Detect which cell encompasses the target text, then output its [x, y] center coordinate. 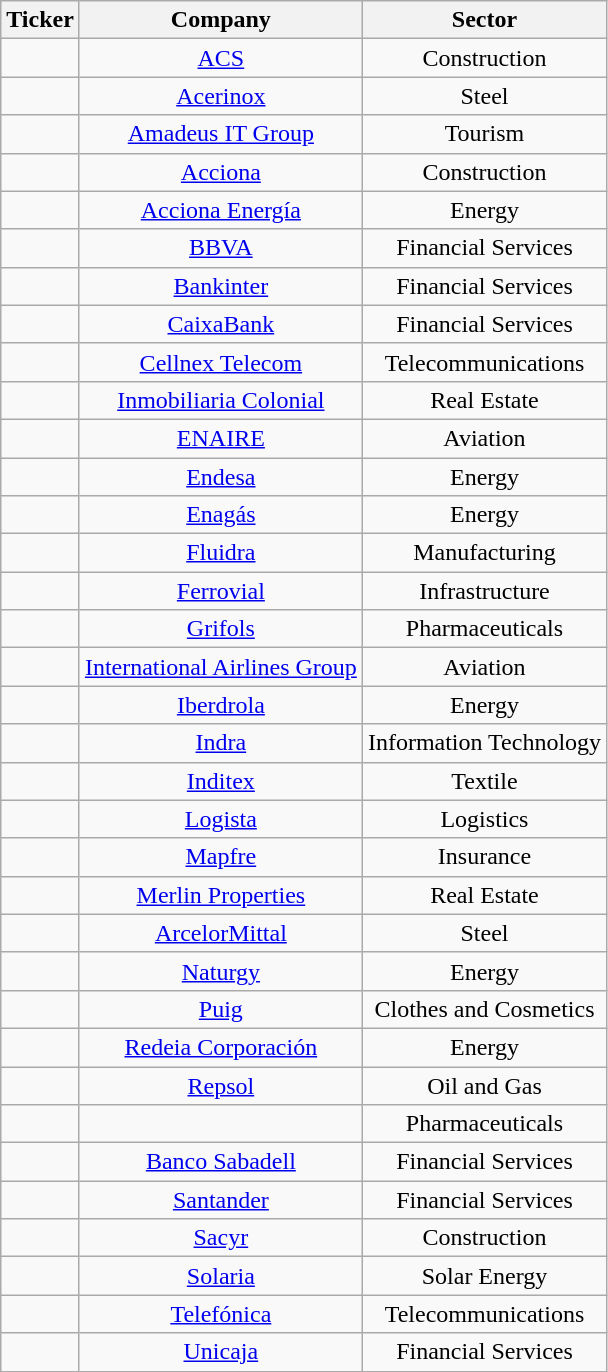
Mapfre [220, 857]
Sacyr [220, 1238]
Textile [484, 781]
Merlin Properties [220, 895]
ACS [220, 58]
Ticker [40, 20]
CaixaBank [220, 324]
Oil and Gas [484, 1085]
Puig [220, 1009]
Enagás [220, 515]
Solar Energy [484, 1276]
Logista [220, 819]
Bankinter [220, 286]
Acciona [220, 172]
Fluidra [220, 553]
Insurance [484, 857]
Sector [484, 20]
Inmobiliaria Colonial [220, 400]
Logistics [484, 819]
Redeia Corporación [220, 1047]
Information Technology [484, 743]
Tourism [484, 134]
Telefónica [220, 1314]
Unicaja [220, 1352]
Banco Sabadell [220, 1162]
Endesa [220, 477]
BBVA [220, 248]
Company [220, 20]
Grifols [220, 629]
International Airlines Group [220, 667]
Naturgy [220, 971]
Solaria [220, 1276]
Iberdrola [220, 705]
Indra [220, 743]
Amadeus IT Group [220, 134]
Cellnex Telecom [220, 362]
Repsol [220, 1085]
ArcelorMittal [220, 933]
Clothes and Cosmetics [484, 1009]
Inditex [220, 781]
Ferrovial [220, 591]
Santander [220, 1200]
Manufacturing [484, 553]
ENAIRE [220, 438]
Infrastructure [484, 591]
Acciona Energía [220, 210]
Acerinox [220, 96]
